Find where the given text appears and provide that cell's center as [x, y] coordinate. 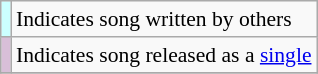
Indicates song released as a single [164, 55]
Indicates song written by others [164, 19]
